Determine the [X, Y] coordinate at the center of the cell enclosing the given text.  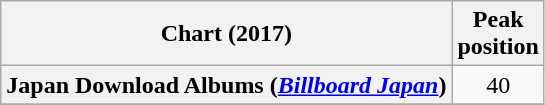
Peakposition [498, 34]
40 [498, 85]
Chart (2017) [226, 34]
Japan Download Albums (Billboard Japan) [226, 85]
